Determine the [X, Y] coordinate at the center of the cell enclosing the given text.  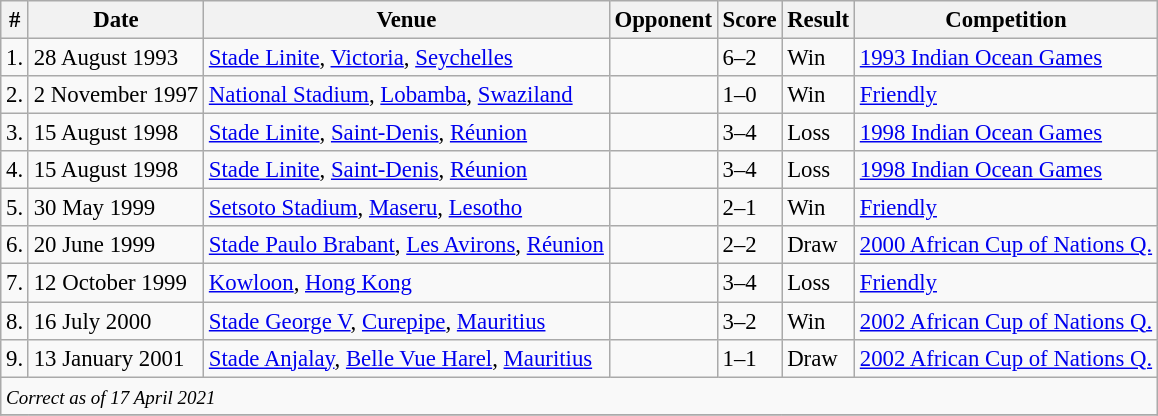
2 November 1997 [116, 95]
1. [15, 58]
20 June 1999 [116, 245]
5. [15, 208]
8. [15, 321]
28 August 1993 [116, 58]
9. [15, 358]
National Stadium, Lobamba, Swaziland [407, 95]
6–2 [750, 58]
30 May 1999 [116, 208]
16 July 2000 [116, 321]
Venue [407, 20]
2–1 [750, 208]
Date [116, 20]
Kowloon, Hong Kong [407, 283]
Stade Paulo Brabant, Les Avirons, Réunion [407, 245]
13 January 2001 [116, 358]
Stade Anjalay, Belle Vue Harel, Mauritius [407, 358]
Setsoto Stadium, Maseru, Lesotho [407, 208]
Result [818, 20]
3. [15, 133]
# [15, 20]
1–1 [750, 358]
Opponent [663, 20]
1993 Indian Ocean Games [1006, 58]
Score [750, 20]
Stade George V, Curepipe, Mauritius [407, 321]
4. [15, 170]
2000 African Cup of Nations Q. [1006, 245]
2–2 [750, 245]
3–2 [750, 321]
2. [15, 95]
12 October 1999 [116, 283]
7. [15, 283]
Stade Linite, Victoria, Seychelles [407, 58]
Correct as of 17 April 2021 [580, 396]
Competition [1006, 20]
1–0 [750, 95]
6. [15, 245]
